Determine the (x, y) coordinate at the center of the cell enclosing the given text.  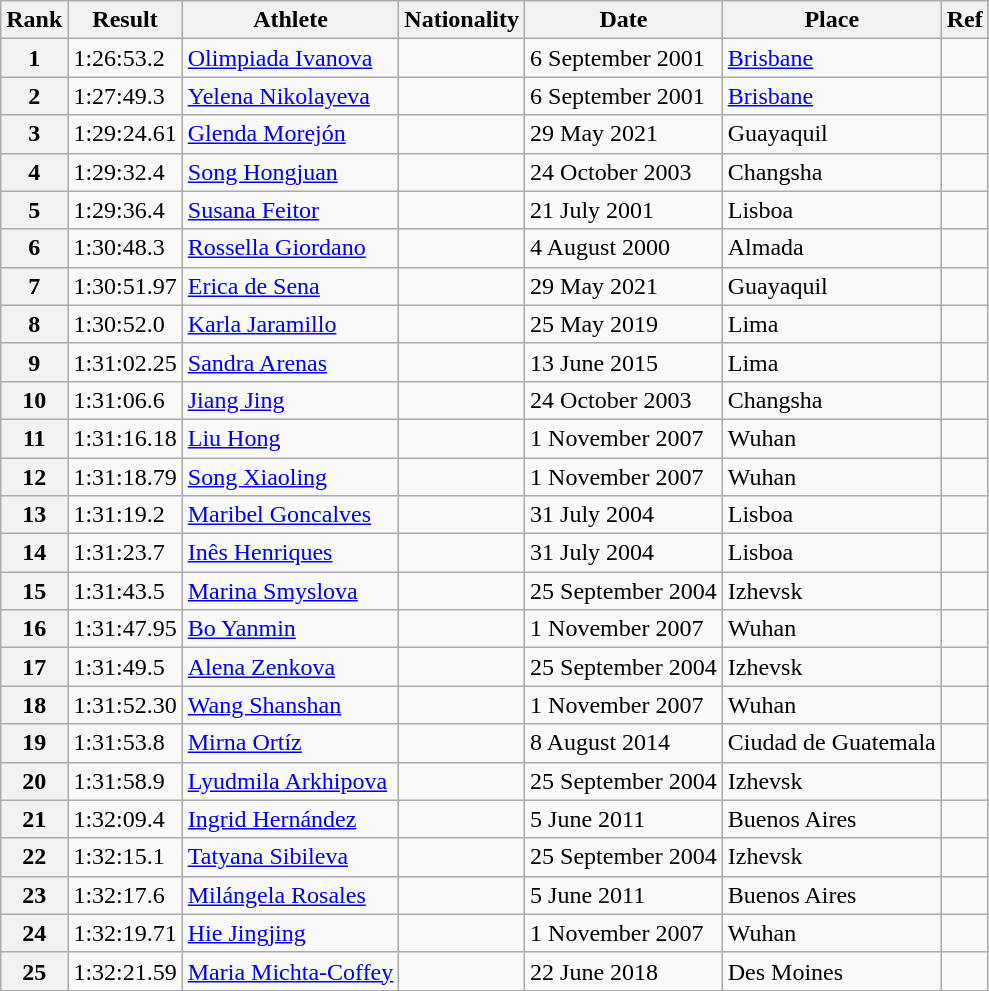
Olimpiada Ivanova (290, 58)
1:31:43.5 (125, 591)
1:29:36.4 (125, 210)
Hie Jingjing (290, 933)
2 (34, 96)
Result (125, 20)
Nationality (462, 20)
Karla Jaramillo (290, 324)
Rossella Giordano (290, 248)
Bo Yanmin (290, 629)
1:32:21.59 (125, 971)
Song Hongjuan (290, 172)
Sandra Arenas (290, 362)
Des Moines (832, 971)
Inês Henriques (290, 553)
21 July 2001 (624, 210)
15 (34, 591)
21 (34, 819)
Maria Michta-Coffey (290, 971)
Maribel Goncalves (290, 515)
18 (34, 705)
3 (34, 134)
Susana Feitor (290, 210)
Athlete (290, 20)
1:30:48.3 (125, 248)
6 (34, 248)
25 May 2019 (624, 324)
Jiang Jing (290, 400)
13 June 2015 (624, 362)
Lyudmila Arkhipova (290, 781)
Marina Smyslova (290, 591)
1:31:18.79 (125, 477)
11 (34, 438)
5 (34, 210)
12 (34, 477)
1:31:19.2 (125, 515)
Ciudad de Guatemala (832, 743)
4 August 2000 (624, 248)
23 (34, 895)
Wang Shanshan (290, 705)
Song Xiaoling (290, 477)
Place (832, 20)
4 (34, 172)
10 (34, 400)
Date (624, 20)
Tatyana Sibileva (290, 857)
1:31:52.30 (125, 705)
22 June 2018 (624, 971)
1:32:17.6 (125, 895)
1:31:47.95 (125, 629)
1:31:58.9 (125, 781)
7 (34, 286)
22 (34, 857)
Rank (34, 20)
1:29:24.61 (125, 134)
Alena Zenkova (290, 667)
1:29:32.4 (125, 172)
1:31:16.18 (125, 438)
8 August 2014 (624, 743)
Almada (832, 248)
Mirna Ortíz (290, 743)
Liu Hong (290, 438)
8 (34, 324)
1:30:51.97 (125, 286)
1:32:15.1 (125, 857)
24 (34, 933)
19 (34, 743)
9 (34, 362)
1:31:49.5 (125, 667)
25 (34, 971)
1:32:19.71 (125, 933)
Milángela Rosales (290, 895)
20 (34, 781)
16 (34, 629)
1:31:23.7 (125, 553)
Erica de Sena (290, 286)
1:26:53.2 (125, 58)
1:32:09.4 (125, 819)
1:30:52.0 (125, 324)
14 (34, 553)
Ingrid Hernández (290, 819)
17 (34, 667)
1 (34, 58)
1:27:49.3 (125, 96)
Ref (964, 20)
1:31:02.25 (125, 362)
1:31:53.8 (125, 743)
13 (34, 515)
Yelena Nikolayeva (290, 96)
1:31:06.6 (125, 400)
Glenda Morejón (290, 134)
